Locate the cell with the specified text and output its (X, Y) center coordinate. 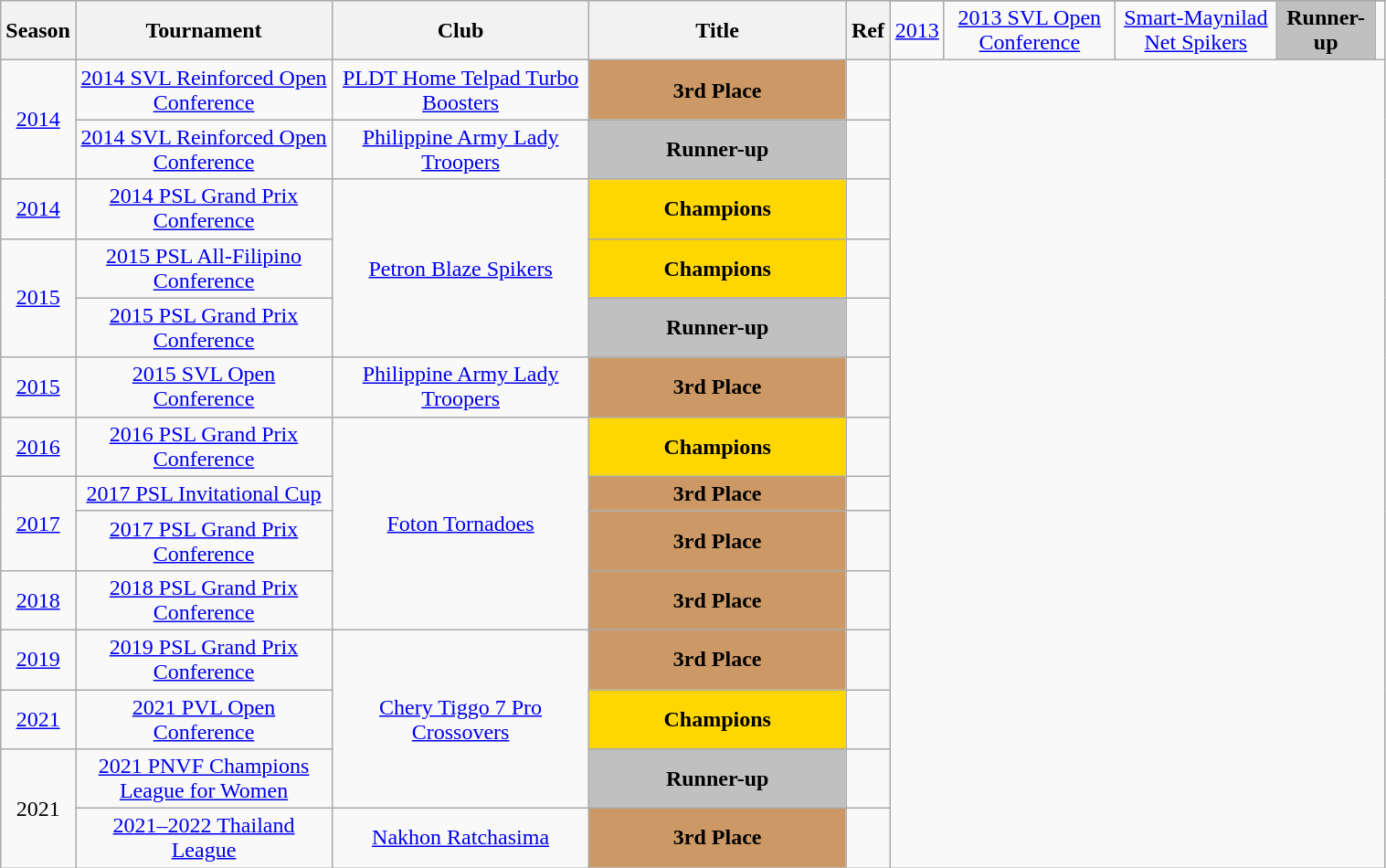
Tournament (203, 31)
2021 PNVF Champions League for Women (203, 778)
2014 PSL Grand Prix Conference (203, 208)
2017 (38, 523)
PLDT Home Telpad Turbo Boosters (460, 90)
2015 PSL All-Filipino Conference (203, 269)
Ref (868, 31)
2021–2022 Thailand League (203, 839)
Smart-Maynilad Net Spikers (1195, 31)
2017 PSL Invitational Cup (203, 493)
Petron Blaze Spikers (460, 269)
2016 (38, 446)
2017 PSL Grand Prix Conference (203, 541)
2018 (38, 599)
2016 PSL Grand Prix Conference (203, 446)
2013 SVL Open Conference (1029, 31)
Season (38, 31)
Foton Tornadoes (460, 523)
2018 PSL Grand Prix Conference (203, 599)
Club (460, 31)
2013 (917, 31)
Nakhon Ratchasima (460, 839)
2019 PSL Grand Prix Conference (203, 660)
2019 (38, 660)
Title (718, 31)
2015 SVL Open Conference (203, 387)
Chery Tiggo 7 Pro Crossovers (460, 718)
2015 PSL Grand Prix Conference (203, 327)
2021 PVL Open Conference (203, 718)
